Return the [X, Y] coordinate for the center point of the cell that contains the specified text.  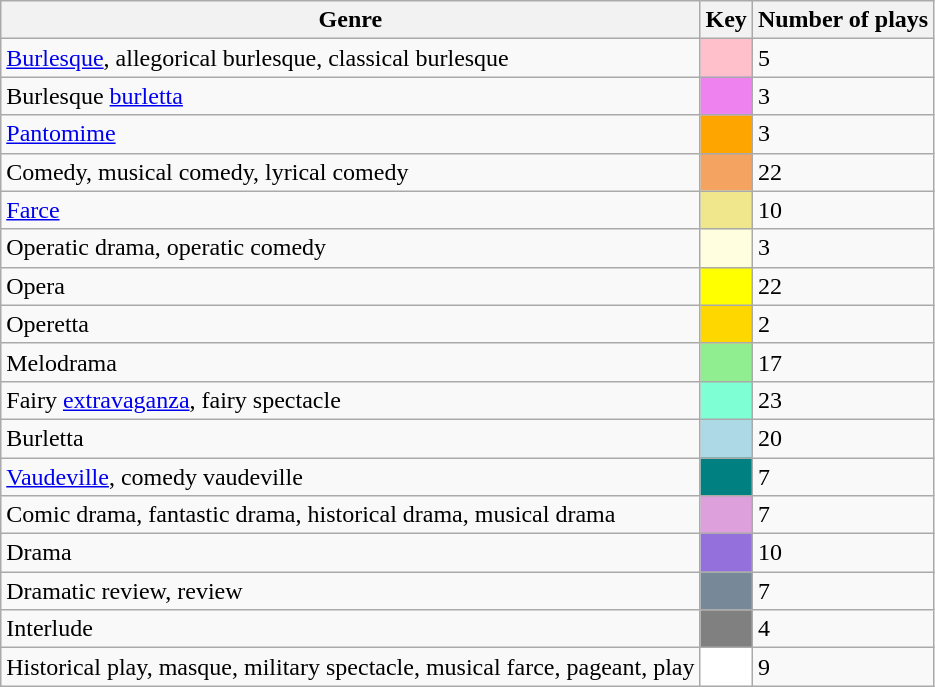
Fairy extravaganza, fairy spectacle [350, 400]
Farce [350, 210]
Burlesque, allegorical burlesque, classical burlesque [350, 58]
Key [726, 20]
Burlesque burletta [350, 96]
Vaudeville, comedy vaudeville [350, 477]
Dramatic review, review [350, 591]
Melodrama [350, 362]
Genre [350, 20]
23 [842, 400]
Opera [350, 286]
20 [842, 438]
5 [842, 58]
9 [842, 667]
Pantomime [350, 134]
Drama [350, 553]
Historical play, masque, military spectacle, musical farce, pageant, play [350, 667]
Comedy, musical comedy, lyrical comedy [350, 172]
Burletta [350, 438]
4 [842, 629]
Operatic drama, operatic comedy [350, 248]
Operetta [350, 324]
Number of plays [842, 20]
Comic drama, fantastic drama, historical drama, musical drama [350, 515]
2 [842, 324]
Interlude [350, 629]
17 [842, 362]
